For the text-containing cell, return its midpoint in [X, Y] coordinate format. 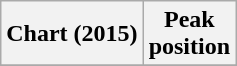
Peakposition [189, 34]
Chart (2015) [72, 34]
